Locate the cell with the specified text and output its [X, Y] center coordinate. 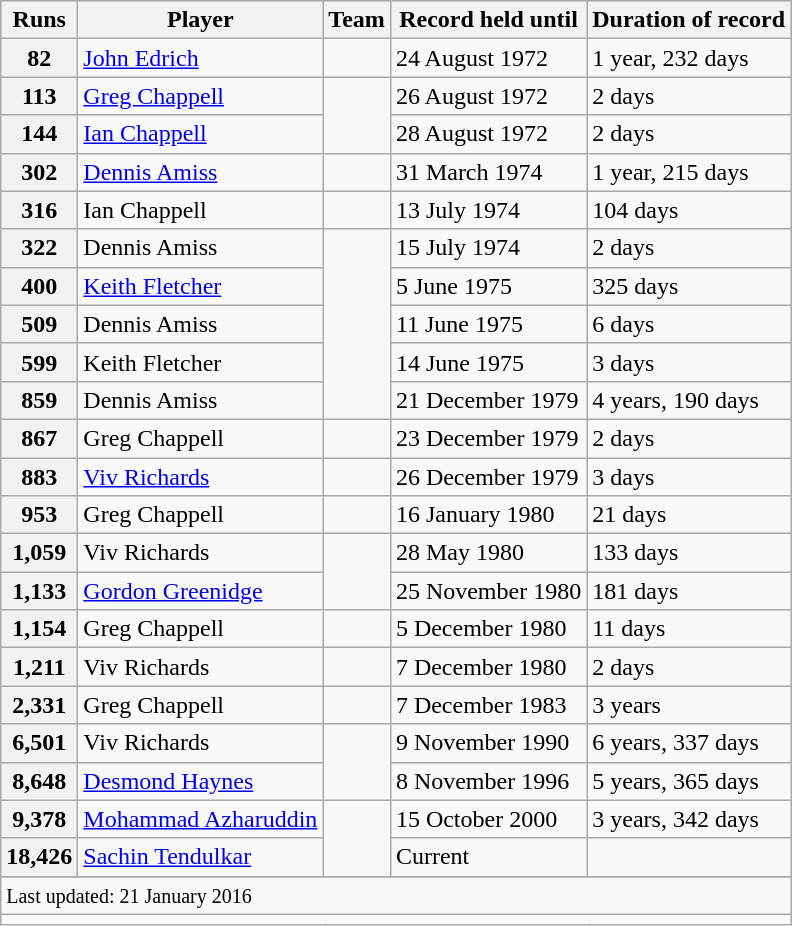
6 years, 337 days [689, 743]
Last updated: 21 January 2016 [396, 895]
11 days [689, 629]
25 November 1980 [488, 591]
509 [40, 324]
11 June 1975 [488, 324]
14 June 1975 [488, 362]
400 [40, 286]
1,059 [40, 553]
5 years, 365 days [689, 781]
104 days [689, 210]
18,426 [40, 857]
2,331 [40, 705]
599 [40, 362]
133 days [689, 553]
28 May 1980 [488, 553]
4 years, 190 days [689, 400]
316 [40, 210]
24 August 1972 [488, 58]
3 years, 342 days [689, 819]
82 [40, 58]
5 June 1975 [488, 286]
Record held until [488, 20]
7 December 1983 [488, 705]
28 August 1972 [488, 134]
Sachin Tendulkar [200, 857]
Runs [40, 20]
953 [40, 515]
21 days [689, 515]
144 [40, 134]
1 year, 232 days [689, 58]
8,648 [40, 781]
883 [40, 477]
322 [40, 248]
23 December 1979 [488, 438]
Desmond Haynes [200, 781]
8 November 1996 [488, 781]
1,133 [40, 591]
Player [200, 20]
26 August 1972 [488, 96]
31 March 1974 [488, 172]
9 November 1990 [488, 743]
113 [40, 96]
Duration of record [689, 20]
1,211 [40, 667]
9,378 [40, 819]
Mohammad Azharuddin [200, 819]
Team [357, 20]
1,154 [40, 629]
21 December 1979 [488, 400]
John Edrich [200, 58]
867 [40, 438]
15 October 2000 [488, 819]
15 July 1974 [488, 248]
181 days [689, 591]
13 July 1974 [488, 210]
302 [40, 172]
325 days [689, 286]
6,501 [40, 743]
859 [40, 400]
Gordon Greenidge [200, 591]
26 December 1979 [488, 477]
6 days [689, 324]
5 December 1980 [488, 629]
3 years [689, 705]
Current [488, 857]
16 January 1980 [488, 515]
7 December 1980 [488, 667]
1 year, 215 days [689, 172]
